Pinpoint the cell where the given text exists, returning its (X, Y) midpoint coordinate. 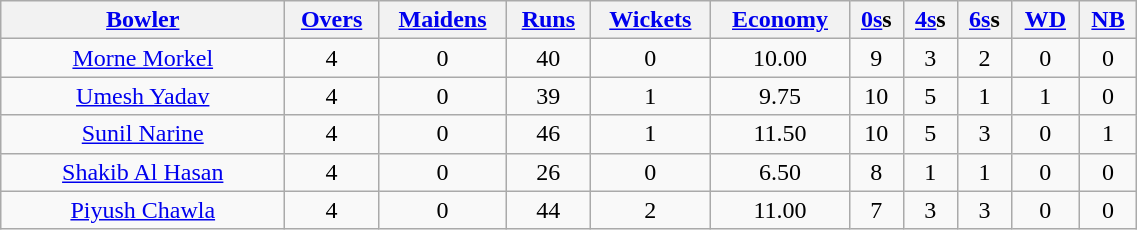
Wickets (650, 20)
11.50 (780, 134)
Morne Morkel (143, 58)
7 (876, 210)
Shakib Al Hasan (143, 172)
40 (548, 58)
26 (548, 172)
Bowler (143, 20)
Runs (548, 20)
11.00 (780, 210)
Overs (332, 20)
8 (876, 172)
Maidens (442, 20)
6.50 (780, 172)
10.00 (780, 58)
4ss (930, 20)
6ss (984, 20)
9 (876, 58)
44 (548, 210)
39 (548, 96)
9.75 (780, 96)
0ss (876, 20)
WD (1045, 20)
Umesh Yadav (143, 96)
46 (548, 134)
NB (1108, 20)
Sunil Narine (143, 134)
Piyush Chawla (143, 210)
Economy (780, 20)
